Return the [X, Y] coordinate for the center point of the cell that contains the specified text.  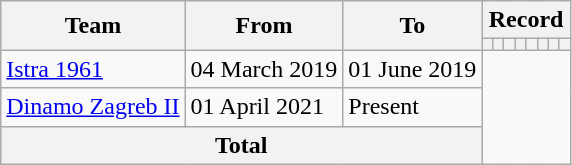
Present [412, 107]
Total [242, 145]
Dinamo Zagreb II [93, 107]
From [264, 26]
04 March 2019 [264, 69]
Record [526, 20]
Team [93, 26]
Istra 1961 [93, 69]
01 June 2019 [412, 69]
To [412, 26]
01 April 2021 [264, 107]
